Determine the [x, y] coordinate at the center of the cell enclosing the given text.  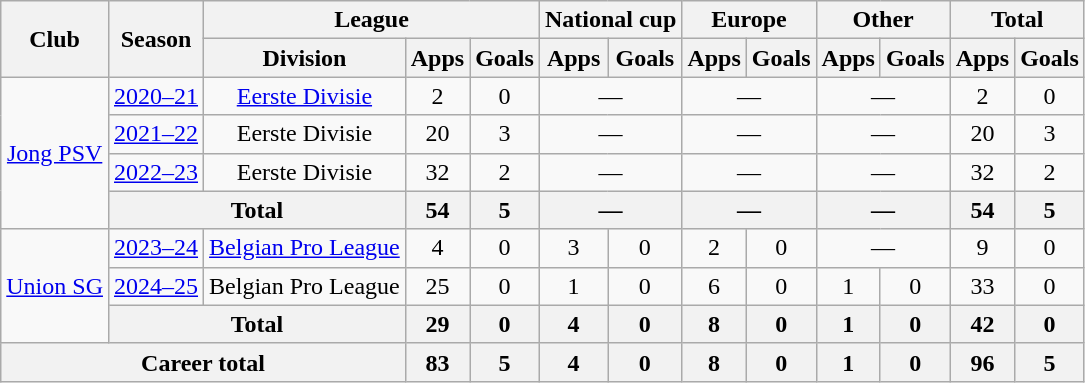
2023–24 [156, 248]
League [372, 20]
National cup [610, 20]
25 [437, 286]
2022–23 [156, 172]
Union SG [55, 286]
2020–21 [156, 96]
Division [305, 58]
6 [714, 286]
Jong PSV [55, 153]
Club [55, 39]
42 [982, 324]
2024–25 [156, 286]
Europe [749, 20]
29 [437, 324]
Other [883, 20]
9 [982, 248]
33 [982, 286]
96 [982, 362]
Career total [203, 362]
83 [437, 362]
Season [156, 39]
2021–22 [156, 134]
